Capture the cell that displays the provided text and extract its [x, y] central coordinate. 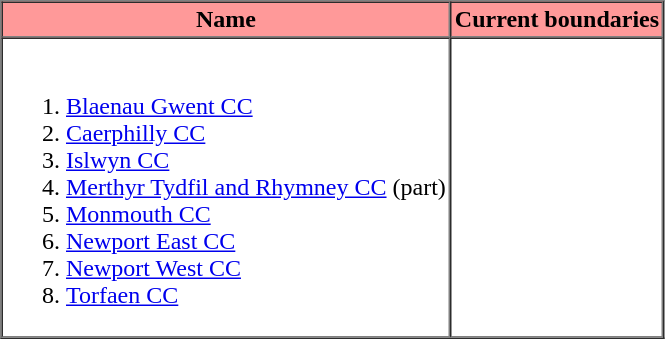
Blaenau Gwent CCCaerphilly CCIslwyn CCMerthyr Tydfil and Rhymney CC (part)Monmouth CCNewport East CCNewport West CCTorfaen CC [226, 188]
Name [226, 20]
Current boundaries [556, 20]
